Search for the cell housing the specified text and yield its [X, Y] center coordinate. 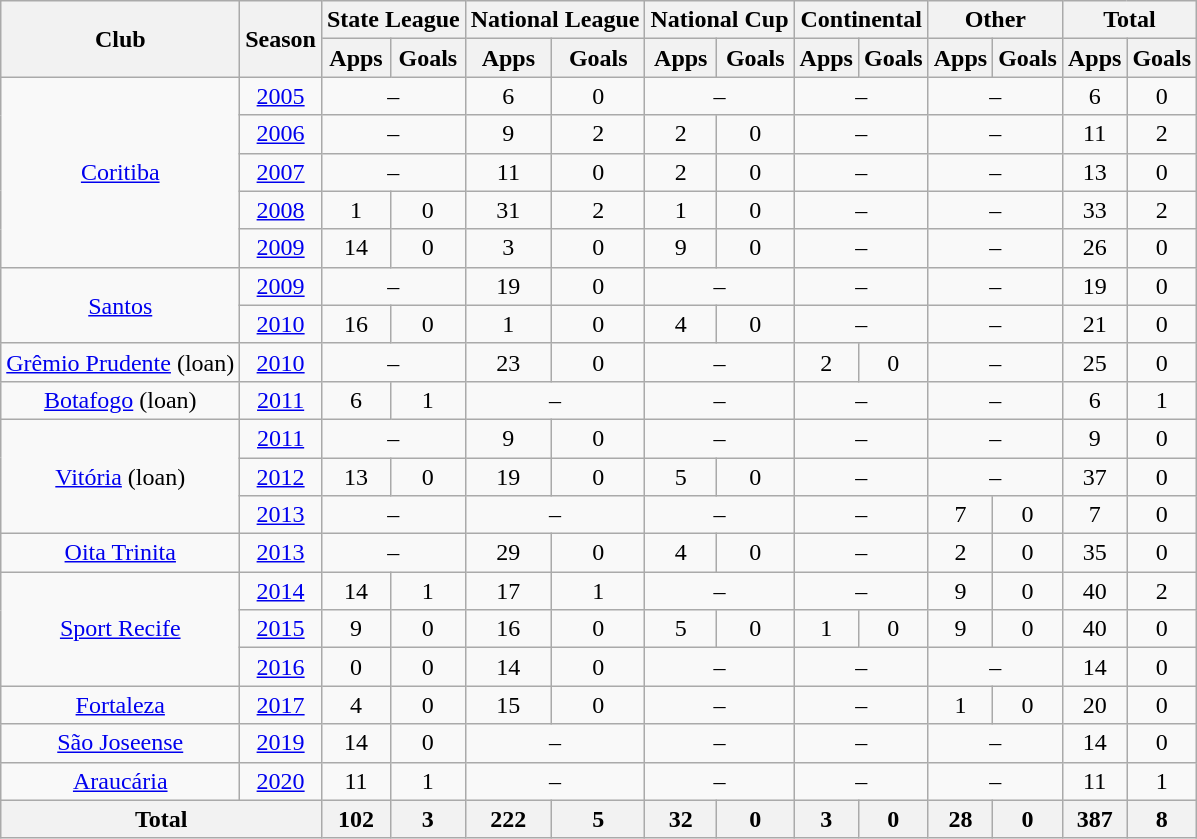
Season [281, 39]
State League [393, 20]
Vitória (loan) [120, 476]
Coritiba [120, 172]
29 [508, 553]
25 [1094, 362]
Santos [120, 305]
Continental [861, 20]
26 [1094, 248]
Club [120, 39]
222 [508, 819]
2019 [281, 743]
Oita Trinita [120, 553]
21 [1094, 324]
387 [1094, 819]
Other [995, 20]
National Cup [720, 20]
15 [508, 705]
Sport Recife [120, 629]
2016 [281, 667]
17 [508, 591]
2014 [281, 591]
2006 [281, 134]
35 [1094, 553]
Grêmio Prudente (loan) [120, 362]
2015 [281, 629]
32 [681, 819]
102 [356, 819]
Botafogo (loan) [120, 400]
33 [1094, 210]
2020 [281, 781]
2012 [281, 477]
23 [508, 362]
28 [960, 819]
São Joseense [120, 743]
31 [508, 210]
2017 [281, 705]
8 [1162, 819]
37 [1094, 477]
National League [555, 20]
Araucária [120, 781]
2008 [281, 210]
2005 [281, 96]
2007 [281, 172]
Fortaleza [120, 705]
20 [1094, 705]
